Pinpoint the cell where the given text exists, returning its (X, Y) midpoint coordinate. 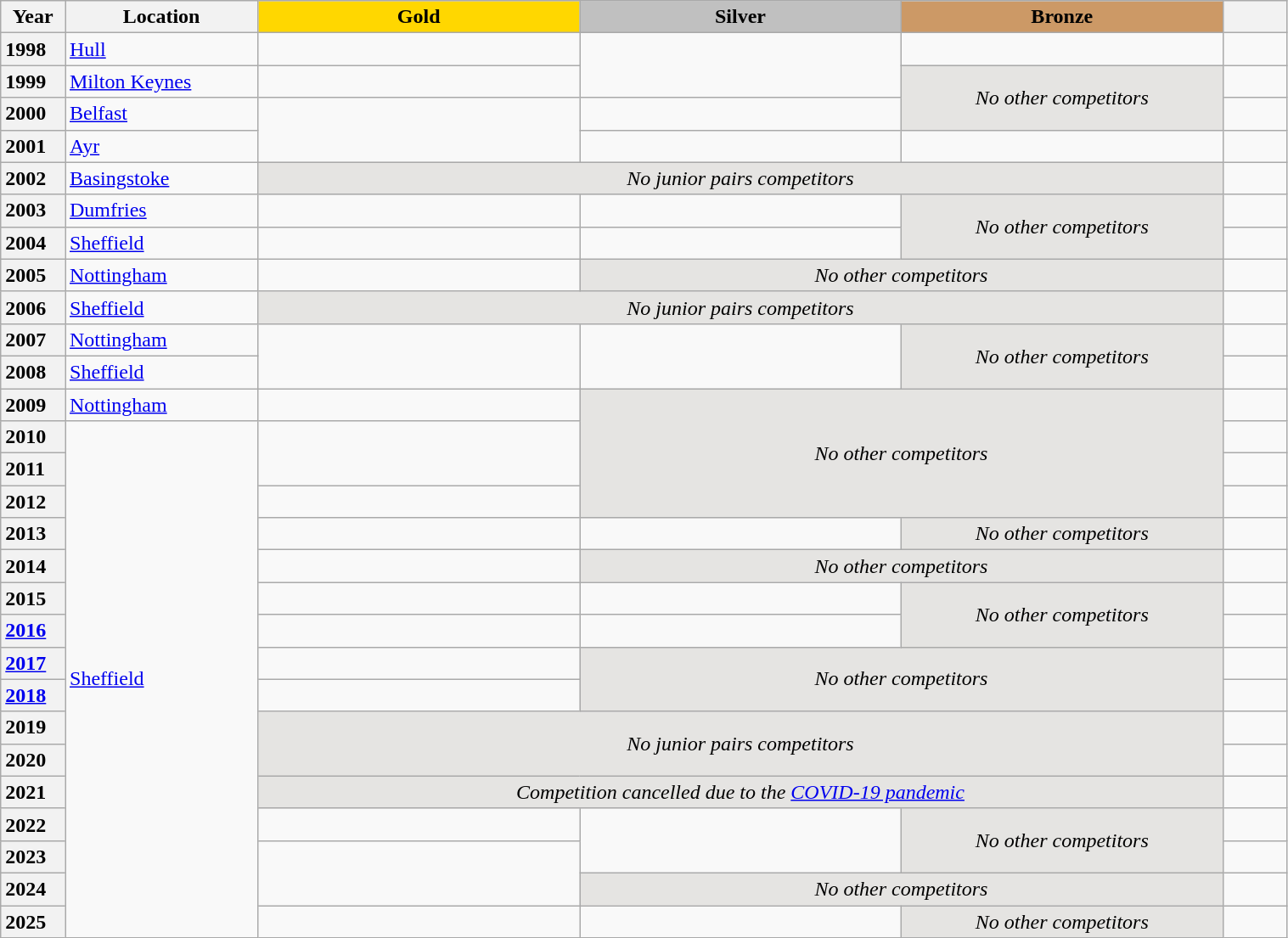
2017 (33, 663)
2015 (33, 598)
2000 (33, 114)
2018 (33, 695)
2013 (33, 534)
Basingstoke (161, 178)
2025 (33, 921)
2021 (33, 792)
Location (161, 17)
2009 (33, 405)
2023 (33, 857)
2014 (33, 566)
Silver (740, 17)
Gold (419, 17)
2003 (33, 211)
1999 (33, 81)
Ayr (161, 146)
2024 (33, 889)
1998 (33, 49)
2004 (33, 243)
2010 (33, 437)
Dumfries (161, 211)
2008 (33, 372)
Competition cancelled due to the COVID-19 pandemic (740, 792)
2022 (33, 824)
2012 (33, 502)
Hull (161, 49)
2011 (33, 469)
2001 (33, 146)
Milton Keynes (161, 81)
2016 (33, 631)
Bronze (1061, 17)
2020 (33, 760)
2019 (33, 727)
Year (33, 17)
2005 (33, 275)
2007 (33, 340)
2002 (33, 178)
2006 (33, 307)
Belfast (161, 114)
